Identify which cell holds the provided text, then report its (x, y) central coordinate. 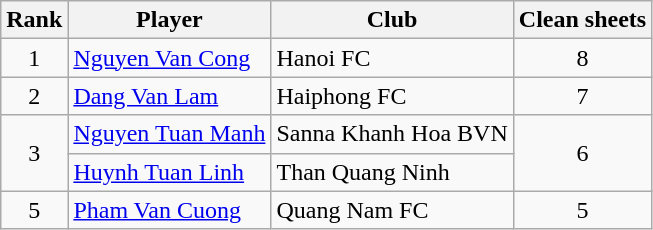
Haiphong FC (392, 96)
8 (582, 58)
Quang Nam FC (392, 210)
Player (170, 20)
Nguyen Van Cong (170, 58)
3 (34, 153)
Sanna Khanh Hoa BVN (392, 134)
Than Quang Ninh (392, 172)
2 (34, 96)
Nguyen Tuan Manh (170, 134)
Dang Van Lam (170, 96)
Hanoi FC (392, 58)
7 (582, 96)
Rank (34, 20)
1 (34, 58)
Pham Van Cuong (170, 210)
6 (582, 153)
Club (392, 20)
Huynh Tuan Linh (170, 172)
Clean sheets (582, 20)
